From the cell containing the given text, extract its center point as [x, y] coordinate. 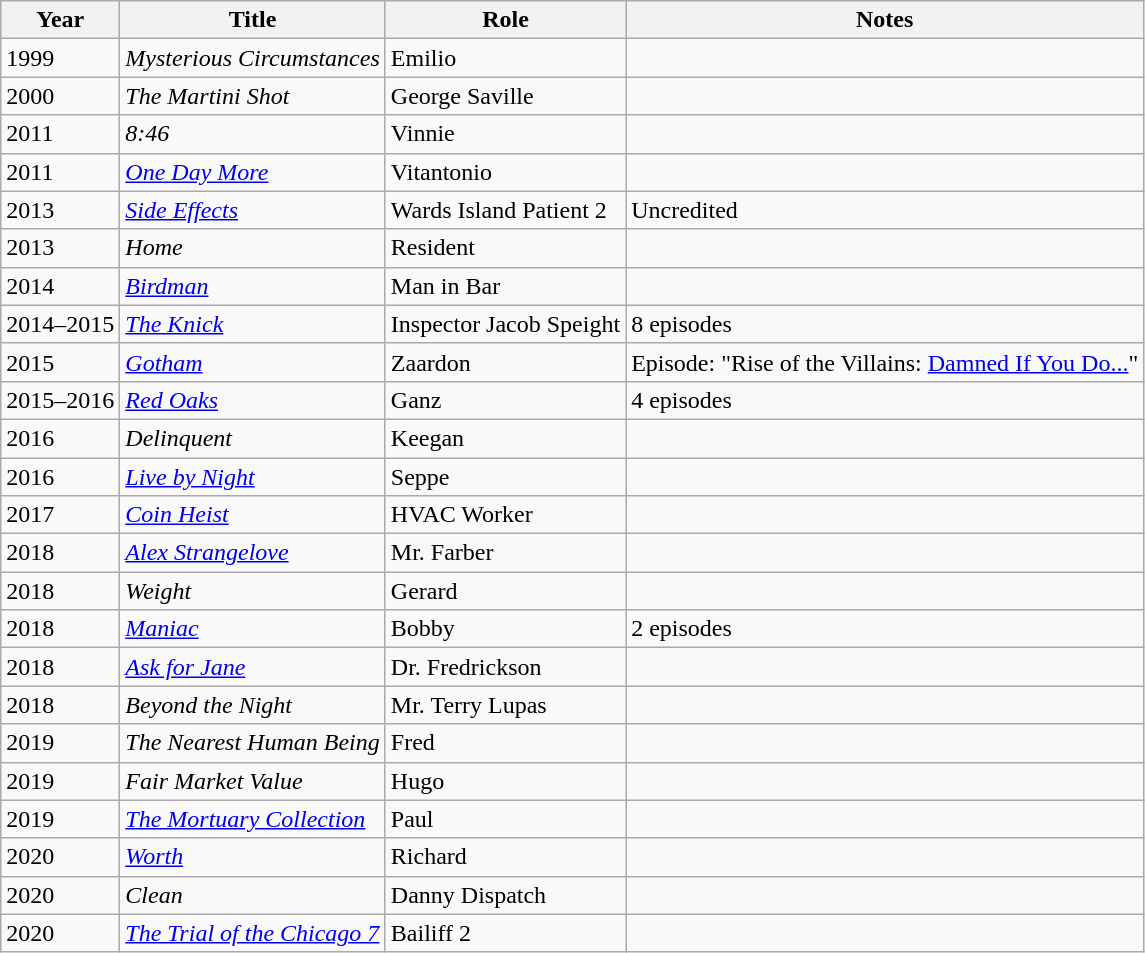
2 episodes [885, 629]
Emilio [505, 58]
Red Oaks [252, 400]
Ganz [505, 400]
Hugo [505, 781]
Fred [505, 743]
The Mortuary Collection [252, 819]
2000 [60, 96]
Home [252, 248]
Mr. Terry Lupas [505, 705]
Coin Heist [252, 515]
Clean [252, 895]
Birdman [252, 286]
The Trial of the Chicago 7 [252, 933]
Dr. Fredrickson [505, 667]
Gotham [252, 362]
HVAC Worker [505, 515]
Inspector Jacob Speight [505, 324]
Fair Market Value [252, 781]
8:46 [252, 134]
Title [252, 20]
Wards Island Patient 2 [505, 210]
1999 [60, 58]
2014 [60, 286]
Richard [505, 857]
Gerard [505, 591]
8 episodes [885, 324]
4 episodes [885, 400]
Worth [252, 857]
Uncredited [885, 210]
Notes [885, 20]
Bobby [505, 629]
George Saville [505, 96]
Keegan [505, 438]
Bailiff 2 [505, 933]
The Martini Shot [252, 96]
The Nearest Human Being [252, 743]
Vinnie [505, 134]
Side Effects [252, 210]
Mr. Farber [505, 553]
Resident [505, 248]
Mysterious Circumstances [252, 58]
Vitantonio [505, 172]
Episode: "Rise of the Villains: Damned If You Do..." [885, 362]
Ask for Jane [252, 667]
2017 [60, 515]
Alex Strangelove [252, 553]
Beyond the Night [252, 705]
Seppe [505, 477]
One Day More [252, 172]
Delinquent [252, 438]
2014–2015 [60, 324]
Danny Dispatch [505, 895]
Weight [252, 591]
Zaardon [505, 362]
2015 [60, 362]
Year [60, 20]
Man in Bar [505, 286]
Role [505, 20]
Live by Night [252, 477]
Maniac [252, 629]
The Knick [252, 324]
2015–2016 [60, 400]
Paul [505, 819]
